Search for the cell housing the specified text and yield its (x, y) center coordinate. 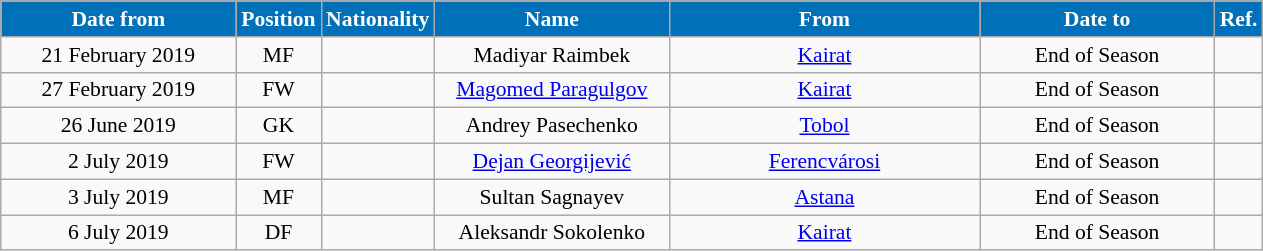
26 June 2019 (118, 126)
2 July 2019 (118, 162)
Tobol (824, 126)
Ref. (1239, 19)
21 February 2019 (118, 55)
Astana (824, 197)
6 July 2019 (118, 233)
DF (278, 233)
Nationality (378, 19)
3 July 2019 (118, 197)
Date to (1098, 19)
GK (278, 126)
Magomed Paragulgov (552, 90)
From (824, 19)
Andrey Pasechenko (552, 126)
Date from (118, 19)
Aleksandr Sokolenko (552, 233)
Madiyar Raimbek (552, 55)
Sultan Sagnayev (552, 197)
Position (278, 19)
Dejan Georgijević (552, 162)
Ferencvárosi (824, 162)
27 February 2019 (118, 90)
Name (552, 19)
